Output the (X, Y) coordinate of the center of the cell containing the given text.  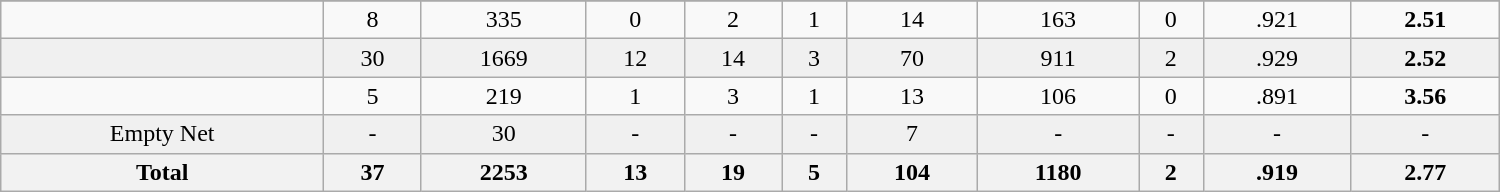
.921 (1277, 20)
7 (912, 134)
19 (733, 172)
2.51 (1425, 20)
2.52 (1425, 58)
335 (504, 20)
2253 (504, 172)
.929 (1277, 58)
163 (1058, 20)
106 (1058, 96)
911 (1058, 58)
8 (373, 20)
12 (635, 58)
1669 (504, 58)
104 (912, 172)
70 (912, 58)
2.77 (1425, 172)
1180 (1058, 172)
219 (504, 96)
Total (162, 172)
Empty Net (162, 134)
37 (373, 172)
3.56 (1425, 96)
.919 (1277, 172)
.891 (1277, 96)
